Identify which cell holds the provided text, then report its [x, y] central coordinate. 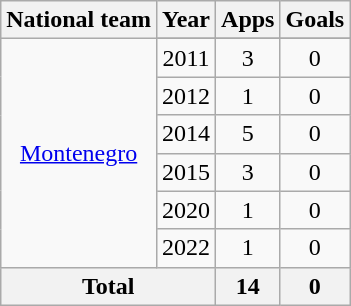
2020 [186, 210]
Apps [248, 20]
5 [248, 134]
2011 [186, 58]
2015 [186, 172]
Total [108, 286]
Goals [315, 20]
2014 [186, 134]
Year [186, 20]
14 [248, 286]
2022 [186, 248]
Montenegro [79, 153]
National team [79, 20]
2012 [186, 96]
